Output the [x, y] coordinate of the center of the cell containing the given text.  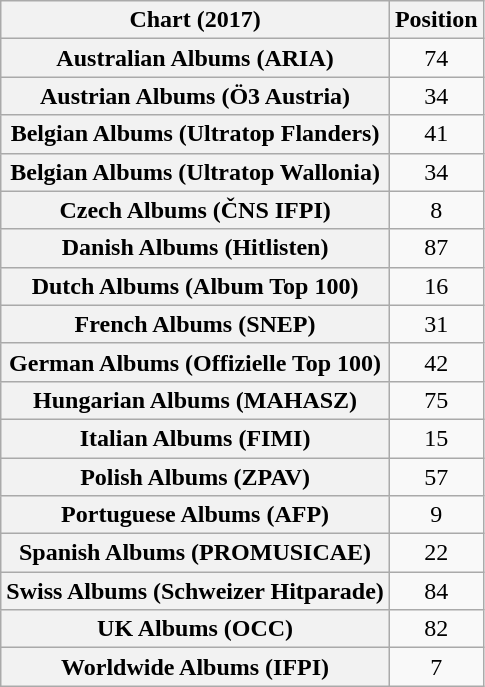
Danish Albums (Hitlisten) [196, 248]
41 [436, 134]
87 [436, 248]
French Albums (SNEP) [196, 324]
84 [436, 591]
Austrian Albums (Ö3 Austria) [196, 96]
Worldwide Albums (IFPI) [196, 667]
8 [436, 210]
82 [436, 629]
22 [436, 553]
Dutch Albums (Album Top 100) [196, 286]
German Albums (Offizielle Top 100) [196, 362]
Swiss Albums (Schweizer Hitparade) [196, 591]
Australian Albums (ARIA) [196, 58]
Czech Albums (ČNS IFPI) [196, 210]
UK Albums (OCC) [196, 629]
Hungarian Albums (MAHASZ) [196, 400]
9 [436, 515]
Polish Albums (ZPAV) [196, 477]
16 [436, 286]
Italian Albums (FIMI) [196, 438]
Portuguese Albums (AFP) [196, 515]
75 [436, 400]
Spanish Albums (PROMUSICAE) [196, 553]
57 [436, 477]
74 [436, 58]
42 [436, 362]
Belgian Albums (Ultratop Wallonia) [196, 172]
Chart (2017) [196, 20]
31 [436, 324]
Belgian Albums (Ultratop Flanders) [196, 134]
Position [436, 20]
7 [436, 667]
15 [436, 438]
